Capture the cell that displays the provided text and extract its [X, Y] central coordinate. 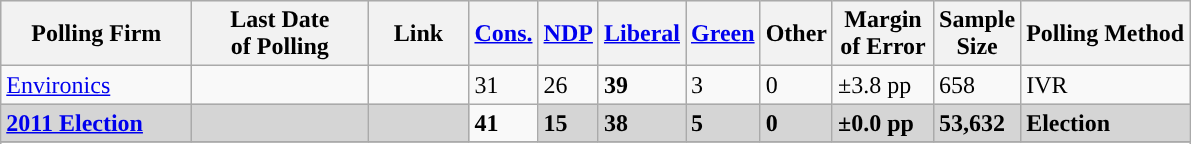
5 [724, 123]
15 [568, 123]
Liberal [642, 34]
Polling Firm [96, 34]
Green [724, 34]
NDP [568, 34]
53,632 [978, 123]
41 [504, 123]
2011 Election [96, 123]
Marginof Error [882, 34]
Last Dateof Polling [280, 34]
IVR [1106, 85]
Link [418, 34]
26 [568, 85]
±3.8 pp [882, 85]
Cons. [504, 34]
Environics [96, 85]
Polling Method [1106, 34]
39 [642, 85]
658 [978, 85]
38 [642, 123]
31 [504, 85]
3 [724, 85]
SampleSize [978, 34]
Election [1106, 123]
Other [796, 34]
±0.0 pp [882, 123]
